From the cell containing the given text, extract its center point as [X, Y] coordinate. 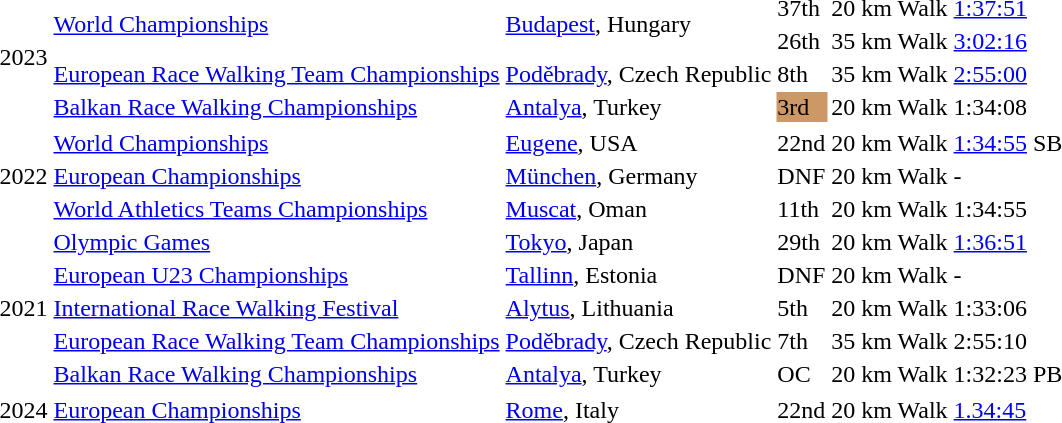
München, Germany [638, 176]
29th [802, 242]
Muscat, Oman [638, 209]
5th [802, 308]
International Race Walking Festival [276, 308]
European Championships [276, 176]
Alytus, Lithuania [638, 308]
Tokyo, Japan [638, 242]
7th [802, 341]
World Championships [276, 143]
European U23 Championships [276, 275]
11th [802, 209]
Eugene, USA [638, 143]
26th [802, 41]
Tallinn, Estonia [638, 275]
8th [802, 74]
OC [802, 374]
22nd [802, 143]
World Athletics Teams Championships [276, 209]
3rd [802, 107]
Olympic Games [276, 242]
